For the text-containing cell, return its midpoint in (X, Y) coordinate format. 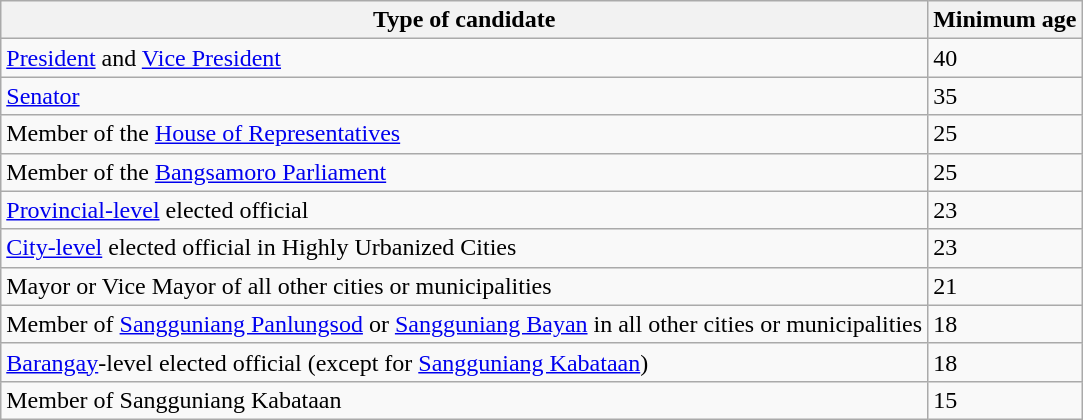
Minimum age (1005, 20)
Type of candidate (464, 20)
President and Vice President (464, 58)
35 (1005, 96)
Barangay-level elected official (except for Sangguniang Kabataan) (464, 362)
40 (1005, 58)
Member of the Bangsamoro Parliament (464, 172)
City-level elected official in Highly Urbanized Cities (464, 248)
Member of Sangguniang Panlungsod or Sangguniang Bayan in all other cities or municipalities (464, 324)
Member of the House of Representatives (464, 134)
Senator (464, 96)
15 (1005, 400)
Member of Sangguniang Kabataan (464, 400)
Mayor or Vice Mayor of all other cities or municipalities (464, 286)
Provincial-level elected official (464, 210)
21 (1005, 286)
